Determine the [X, Y] coordinate at the center of the cell enclosing the given text.  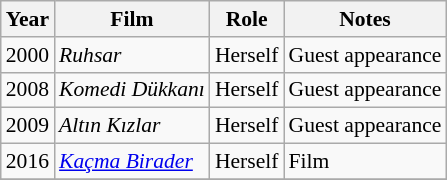
Ruhsar [132, 55]
2000 [28, 55]
2016 [28, 162]
Role [247, 19]
Notes [366, 19]
Year [28, 19]
Komedi Dükkanı [132, 90]
2008 [28, 90]
Kaçma Birader [132, 162]
2009 [28, 126]
Altın Kızlar [132, 126]
